Return [x, y] of the center of cell containing provided text 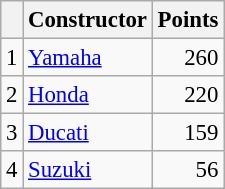
4 [12, 170]
2 [12, 95]
56 [188, 170]
Suzuki [88, 170]
1 [12, 58]
Honda [88, 95]
159 [188, 133]
Ducati [88, 133]
Points [188, 20]
Yamaha [88, 58]
3 [12, 133]
260 [188, 58]
Constructor [88, 20]
220 [188, 95]
